Extract the [x, y] coordinate from the center of the cell holding the provided text.  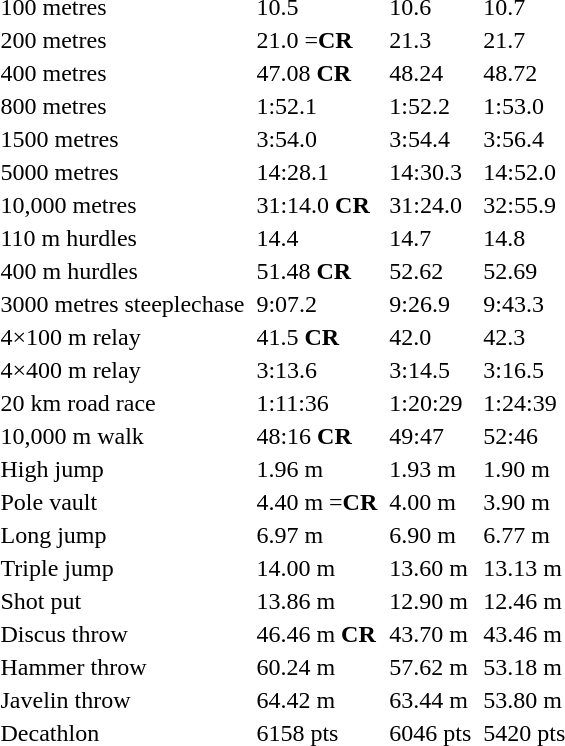
41.5 CR [317, 337]
3:13.6 [317, 370]
1:52.1 [317, 106]
9:07.2 [317, 304]
31:14.0 CR [317, 205]
14.4 [317, 238]
63.44 m [430, 700]
1:20:29 [430, 403]
43.70 m [430, 634]
13.60 m [430, 568]
14.00 m [317, 568]
3:54.0 [317, 139]
1:52.2 [430, 106]
42.0 [430, 337]
47.08 CR [317, 73]
64.42 m [317, 700]
12.90 m [430, 601]
48:16 CR [317, 436]
14:28.1 [317, 172]
52.62 [430, 271]
21.3 [430, 40]
9:26.9 [430, 304]
4.00 m [430, 502]
21.0 =CR [317, 40]
3:14.5 [430, 370]
51.48 CR [317, 271]
6.90 m [430, 535]
1:11:36 [317, 403]
1.93 m [430, 469]
31:24.0 [430, 205]
13.86 m [317, 601]
49:47 [430, 436]
3:54.4 [430, 139]
46.46 m CR [317, 634]
14:30.3 [430, 172]
57.62 m [430, 667]
6.97 m [317, 535]
4.40 m =CR [317, 502]
14.7 [430, 238]
60.24 m [317, 667]
48.24 [430, 73]
1.96 m [317, 469]
